Return [X, Y] of the center of cell containing provided text 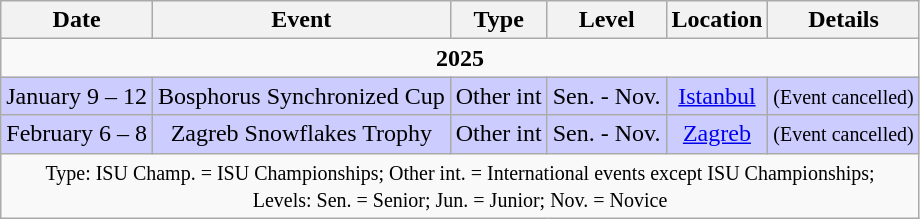
Details [844, 20]
Event [301, 20]
Zagreb Snowflakes Trophy [301, 134]
February 6 – 8 [77, 134]
Level [606, 20]
Zagreb [717, 134]
Bosphorus Synchronized Cup [301, 96]
Date [77, 20]
January 9 – 12 [77, 96]
Type [498, 20]
Type: ISU Champ. = ISU Championships; Other int. = International events except ISU Championships;Levels: Sen. = Senior; Jun. = Junior; Nov. = Novice [460, 186]
2025 [460, 58]
Location [717, 20]
Istanbul [717, 96]
